Detect which cell encompasses the target text, then output its [x, y] center coordinate. 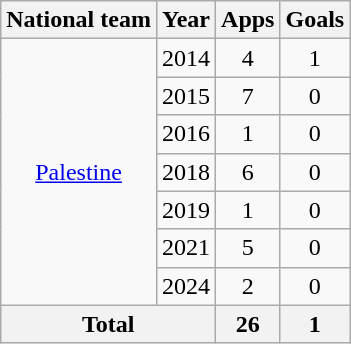
7 [248, 96]
2018 [186, 172]
2 [248, 286]
Goals [315, 20]
Apps [248, 20]
Total [108, 324]
2016 [186, 134]
National team [79, 20]
26 [248, 324]
4 [248, 58]
6 [248, 172]
Palestine [79, 172]
2019 [186, 210]
2024 [186, 286]
5 [248, 248]
2014 [186, 58]
2021 [186, 248]
2015 [186, 96]
Year [186, 20]
